Extract the [x, y] coordinate from the center of the cell holding the provided text.  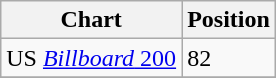
US Billboard 200 [92, 58]
Position [229, 20]
82 [229, 58]
Chart [92, 20]
